Identify which cell holds the provided text, then report its [x, y] central coordinate. 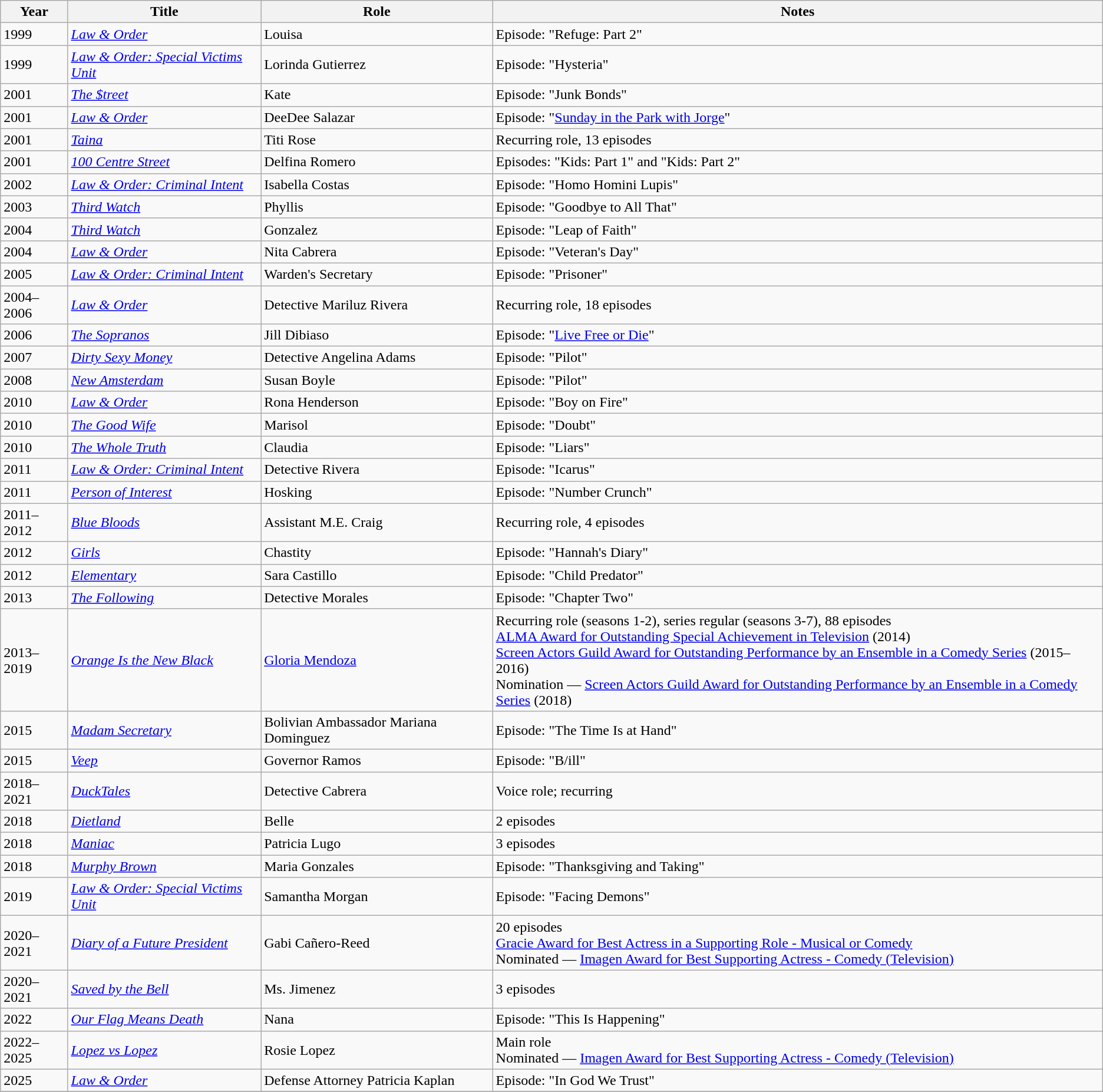
Madam Secretary [164, 730]
2003 [34, 207]
Orange Is the New Black [164, 660]
Episode: "Hannah's Diary" [798, 553]
Person of Interest [164, 492]
Episode: "Refuge: Part 2" [798, 34]
Dirty Sexy Money [164, 358]
Marisol [377, 425]
Assistant M.E. Craig [377, 522]
2018–2021 [34, 791]
Chastity [377, 553]
Episode: "Junk Bonds" [798, 95]
2005 [34, 274]
Delfina Romero [377, 162]
Episode: "Homo Homini Lupis" [798, 184]
Elementary [164, 575]
Episode: "Leap of Faith" [798, 229]
Notes [798, 12]
Episode: "Boy on Fire" [798, 403]
Detective Cabrera [377, 791]
Recurring role, 4 episodes [798, 522]
Episode: "Liars" [798, 447]
Louisa [377, 34]
Samantha Morgan [377, 897]
Belle [377, 822]
Phyllis [377, 207]
Kate [377, 95]
2019 [34, 897]
2022 [34, 1020]
Nita Cabrera [377, 252]
Bolivian Ambassador Mariana Dominguez [377, 730]
Episode: "Number Crunch" [798, 492]
DuckTales [164, 791]
Gabi Cañero-Reed [377, 943]
Susan Boyle [377, 380]
Saved by the Bell [164, 989]
Title [164, 12]
Recurring role, 18 episodes [798, 304]
Taina [164, 140]
Detective Angelina Adams [377, 358]
New Amsterdam [164, 380]
2006 [34, 335]
Girls [164, 553]
Blue Bloods [164, 522]
The $treet [164, 95]
Episode: "In God We Trust" [798, 1080]
Claudia [377, 447]
The Good Wife [164, 425]
Patricia Lugo [377, 844]
2007 [34, 358]
Jill Dibiaso [377, 335]
Gonzalez [377, 229]
2008 [34, 380]
Maniac [164, 844]
Titi Rose [377, 140]
Rona Henderson [377, 403]
Hosking [377, 492]
Episode: "Facing Demons" [798, 897]
Episode: "Hysteria" [798, 65]
Rosie Lopez [377, 1050]
2 episodes [798, 822]
2013 [34, 598]
Isabella Costas [377, 184]
Detective Rivera [377, 470]
Episode: "Thanksgiving and Taking" [798, 866]
Sara Castillo [377, 575]
Episode: "Doubt" [798, 425]
Our Flag Means Death [164, 1020]
Episode: "Live Free or Die" [798, 335]
Maria Gonzales [377, 866]
DeeDee Salazar [377, 117]
Gloria Mendoza [377, 660]
Detective Morales [377, 598]
The Following [164, 598]
Episodes: "Kids: Part 1" and "Kids: Part 2" [798, 162]
Veep [164, 760]
Lorinda Gutierrez [377, 65]
Episode: "Sunday in the Park with Jorge" [798, 117]
Detective Mariluz Rivera [377, 304]
Episode: "The Time Is at Hand" [798, 730]
100 Centre Street [164, 162]
Recurring role, 13 episodes [798, 140]
Role [377, 12]
Episode: "B/ill" [798, 760]
Defense Attorney Patricia Kaplan [377, 1080]
Episode: "Child Predator" [798, 575]
Diary of a Future President [164, 943]
Episode: "Veteran's Day" [798, 252]
Warden's Secretary [377, 274]
2004–2006 [34, 304]
2025 [34, 1080]
Main roleNominated — Imagen Award for Best Supporting Actress - Comedy (Television) [798, 1050]
Voice role; recurring [798, 791]
Murphy Brown [164, 866]
Nana [377, 1020]
2013–2019 [34, 660]
Governor Ramos [377, 760]
2002 [34, 184]
Episode: "Prisoner" [798, 274]
The Whole Truth [164, 447]
The Sopranos [164, 335]
Episode: "This Is Happening" [798, 1020]
Episode: "Goodbye to All That" [798, 207]
Ms. Jimenez [377, 989]
Episode: "Icarus" [798, 470]
Year [34, 12]
2011–2012 [34, 522]
Episode: "Chapter Two" [798, 598]
2022–2025 [34, 1050]
Lopez vs Lopez [164, 1050]
Dietland [164, 822]
